Scan for the cell matching the given text and deliver its (x, y) coordinate at center. 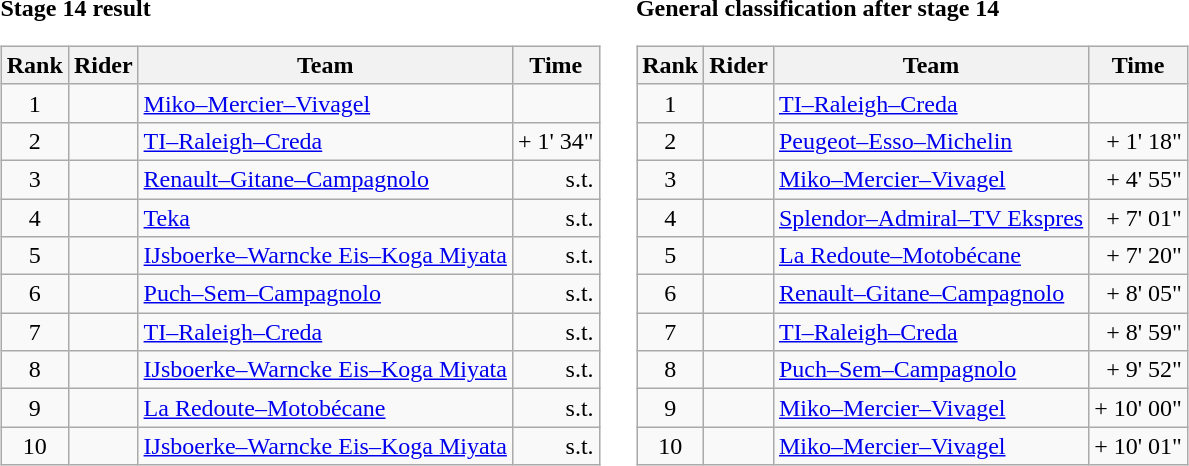
Teka (325, 217)
+ 7' 01" (1138, 217)
Peugeot–Esso–Michelin (930, 141)
+ 4' 55" (1138, 179)
Splendor–Admiral–TV Ekspres (930, 217)
+ 1' 18" (1138, 141)
+ 7' 20" (1138, 256)
+ 8' 59" (1138, 332)
+ 9' 52" (1138, 370)
+ 1' 34" (556, 141)
+ 8' 05" (1138, 294)
+ 10' 00" (1138, 408)
+ 10' 01" (1138, 446)
